Determine the [X, Y] coordinate at the center of the cell enclosing the given text.  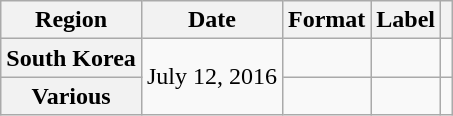
Date [212, 20]
Various [72, 96]
Label [406, 20]
Format [326, 20]
Region [72, 20]
July 12, 2016 [212, 77]
South Korea [72, 58]
